Capture the cell that displays the provided text and extract its [x, y] central coordinate. 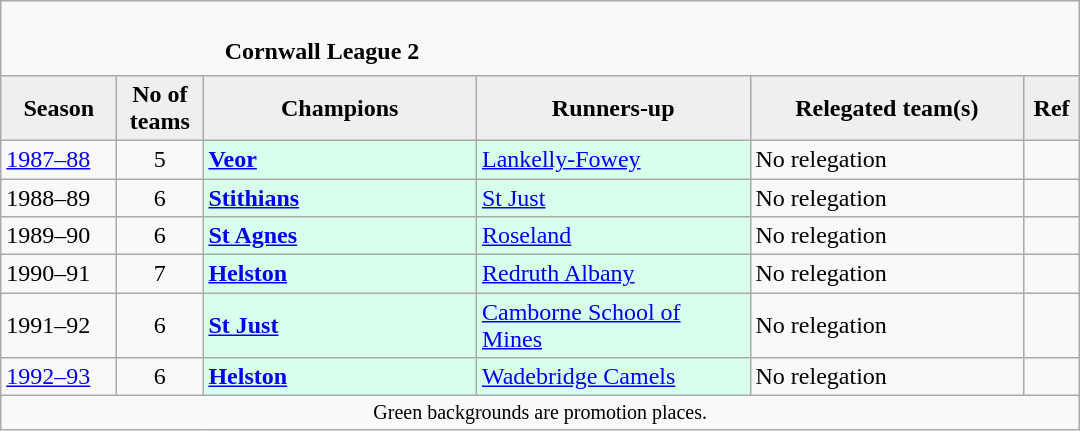
1991–92 [59, 326]
1988–89 [59, 197]
Roseland [613, 236]
Camborne School of Mines [613, 326]
Wadebridge Camels [613, 377]
Veor [340, 159]
Champions [340, 108]
1987–88 [59, 159]
Redruth Albany [613, 274]
St Agnes [340, 236]
Stithians [340, 197]
1989–90 [59, 236]
No of teams [160, 108]
Season [59, 108]
1992–93 [59, 377]
7 [160, 274]
Relegated team(s) [887, 108]
5 [160, 159]
1990–91 [59, 274]
Green backgrounds are promotion places. [540, 412]
Ref [1052, 108]
Lankelly-Fowey [613, 159]
Runners-up [613, 108]
